Pinpoint the cell where the given text exists, returning its (X, Y) midpoint coordinate. 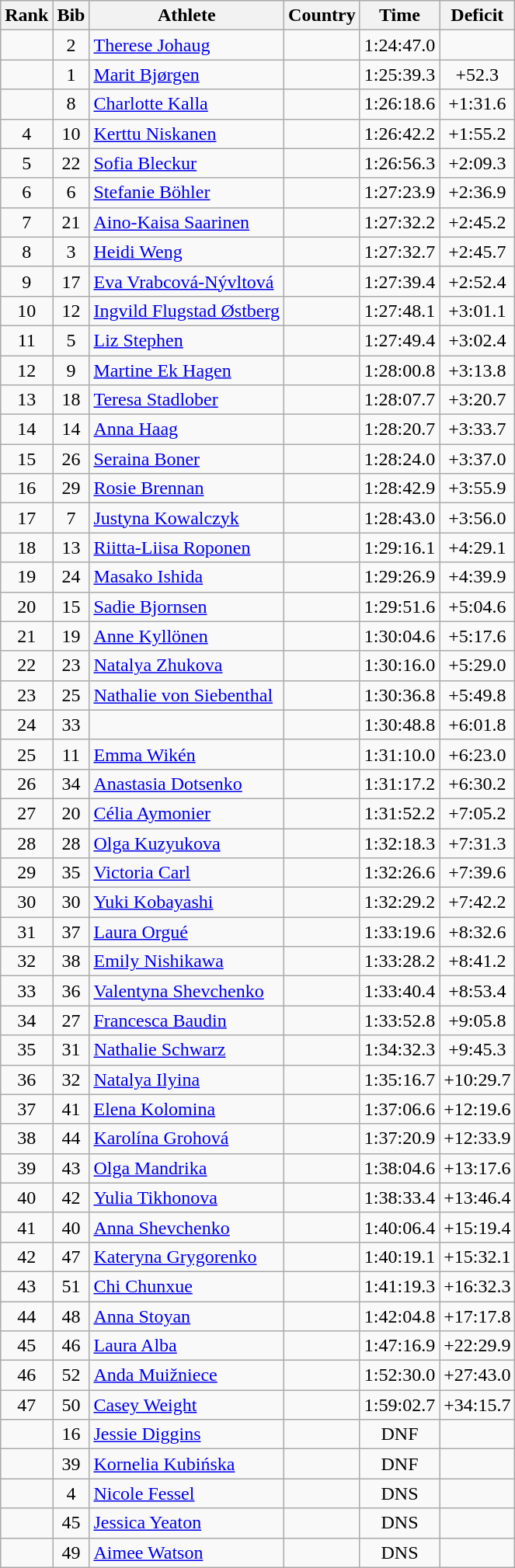
+8:41.2 (477, 961)
1:26:42.2 (399, 134)
1:47:16.9 (399, 1346)
1:33:52.8 (399, 1020)
Natalya Ilyina (186, 1080)
+3:02.4 (477, 340)
Nathalie von Siebenthal (186, 695)
+34:15.7 (477, 1405)
+15:32.1 (477, 1257)
+4:39.9 (477, 577)
Yulia Tikhonova (186, 1198)
+3:33.7 (477, 429)
+3:01.1 (477, 311)
1:25:39.3 (399, 75)
+6:01.8 (477, 725)
Seraina Boner (186, 459)
1:32:29.2 (399, 902)
1:26:18.6 (399, 104)
Marit Bjørgen (186, 75)
+8:53.4 (477, 991)
+2:36.9 (477, 193)
+9:45.3 (477, 1050)
Anna Haag (186, 429)
+3:56.0 (477, 518)
+1:31.6 (477, 104)
50 (71, 1405)
+5:17.6 (477, 636)
1:27:39.4 (399, 281)
Anda Muižniece (186, 1375)
+3:20.7 (477, 400)
Ingvild Flugstad Østberg (186, 311)
+5:29.0 (477, 666)
Bib (71, 16)
Anne Kyllönen (186, 636)
1:28:20.7 (399, 429)
Martine Ek Hagen (186, 370)
Eva Vrabcová-Nývltová (186, 281)
+16:32.3 (477, 1286)
Deficit (477, 16)
+7:31.3 (477, 843)
+27:43.0 (477, 1375)
Emma Wikén (186, 754)
Laura Orgué (186, 932)
Olga Kuzyukova (186, 843)
1:37:06.6 (399, 1109)
1:32:18.3 (399, 843)
1:52:30.0 (399, 1375)
+4:29.1 (477, 548)
1:27:49.4 (399, 340)
1:34:32.3 (399, 1050)
+3:37.0 (477, 459)
+6:30.2 (477, 784)
1:24:47.0 (399, 45)
1:35:16.7 (399, 1080)
Justyna Kowalczyk (186, 518)
1:37:20.9 (399, 1139)
Olga Mandrika (186, 1168)
+2:09.3 (477, 163)
Sadie Bjornsen (186, 607)
1:26:56.3 (399, 163)
Rosie Brennan (186, 488)
+7:05.2 (477, 813)
+7:42.2 (477, 902)
1:29:51.6 (399, 607)
1:28:43.0 (399, 518)
+52.3 (477, 75)
Karolína Grohová (186, 1139)
+1:55.2 (477, 134)
+2:45.2 (477, 222)
Natalya Zhukova (186, 666)
Heidi Weng (186, 252)
1:28:42.9 (399, 488)
Emily Nishikawa (186, 961)
1:28:24.0 (399, 459)
+5:04.6 (477, 607)
Nathalie Schwarz (186, 1050)
52 (71, 1375)
Elena Kolomina (186, 1109)
1:27:32.7 (399, 252)
1:32:26.6 (399, 873)
1:29:16.1 (399, 548)
1:42:04.8 (399, 1316)
1:28:07.7 (399, 400)
+6:23.0 (477, 754)
+13:17.6 (477, 1168)
Athlete (186, 16)
1:28:00.8 (399, 370)
1:27:32.2 (399, 222)
+10:29.7 (477, 1080)
Aino-Kaisa Saarinen (186, 222)
1:31:17.2 (399, 784)
1:38:04.6 (399, 1168)
Masako Ishida (186, 577)
Riitta-Liisa Roponen (186, 548)
3 (71, 252)
Aimee Watson (186, 1552)
Kerttu Niskanen (186, 134)
Liz Stephen (186, 340)
+3:55.9 (477, 488)
+17:17.8 (477, 1316)
+15:19.4 (477, 1227)
+5:49.8 (477, 695)
Laura Alba (186, 1346)
Anna Stoyan (186, 1316)
1 (71, 75)
Célia Aymonier (186, 813)
1:30:04.6 (399, 636)
1:30:16.0 (399, 666)
Stefanie Böhler (186, 193)
Country (322, 16)
1:27:48.1 (399, 311)
Sofia Bleckur (186, 163)
Therese Johaug (186, 45)
1:29:26.9 (399, 577)
1:40:19.1 (399, 1257)
1:33:28.2 (399, 961)
Nicole Fessel (186, 1493)
1:41:19.3 (399, 1286)
1:40:06.4 (399, 1227)
Yuki Kobayashi (186, 902)
1:33:19.6 (399, 932)
Kornelia Kubińska (186, 1464)
51 (71, 1286)
Kateryna Grygorenko (186, 1257)
+3:13.8 (477, 370)
49 (71, 1552)
Charlotte Kalla (186, 104)
+8:32.6 (477, 932)
2 (71, 45)
Valentyna Shevchenko (186, 991)
1:30:36.8 (399, 695)
Teresa Stadlober (186, 400)
+2:45.7 (477, 252)
+12:33.9 (477, 1139)
+12:19.6 (477, 1109)
+2:52.4 (477, 281)
+7:39.6 (477, 873)
1:31:10.0 (399, 754)
1:30:48.8 (399, 725)
+9:05.8 (477, 1020)
1:59:02.7 (399, 1405)
1:31:52.2 (399, 813)
Rank (26, 16)
+22:29.9 (477, 1346)
1:27:23.9 (399, 193)
Anna Shevchenko (186, 1227)
Anastasia Dotsenko (186, 784)
Jessica Yeaton (186, 1523)
1:38:33.4 (399, 1198)
Chi Chunxue (186, 1286)
Time (399, 16)
+13:46.4 (477, 1198)
1:33:40.4 (399, 991)
48 (71, 1316)
Casey Weight (186, 1405)
Jessie Diggins (186, 1434)
Francesca Baudin (186, 1020)
Victoria Carl (186, 873)
